Identify which cell holds the provided text, then report its (x, y) central coordinate. 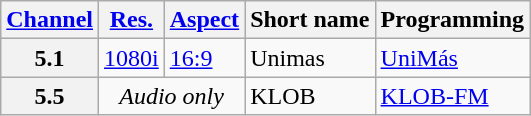
5.5 (50, 96)
Res. (132, 20)
16:9 (204, 58)
UniMás (452, 58)
KLOB (310, 96)
Aspect (204, 20)
Channel (50, 20)
Programming (452, 20)
Short name (310, 20)
Audio only (172, 96)
Unimas (310, 58)
KLOB-FM (452, 96)
5.1 (50, 58)
1080i (132, 58)
